Capture the cell that displays the provided text and extract its (x, y) central coordinate. 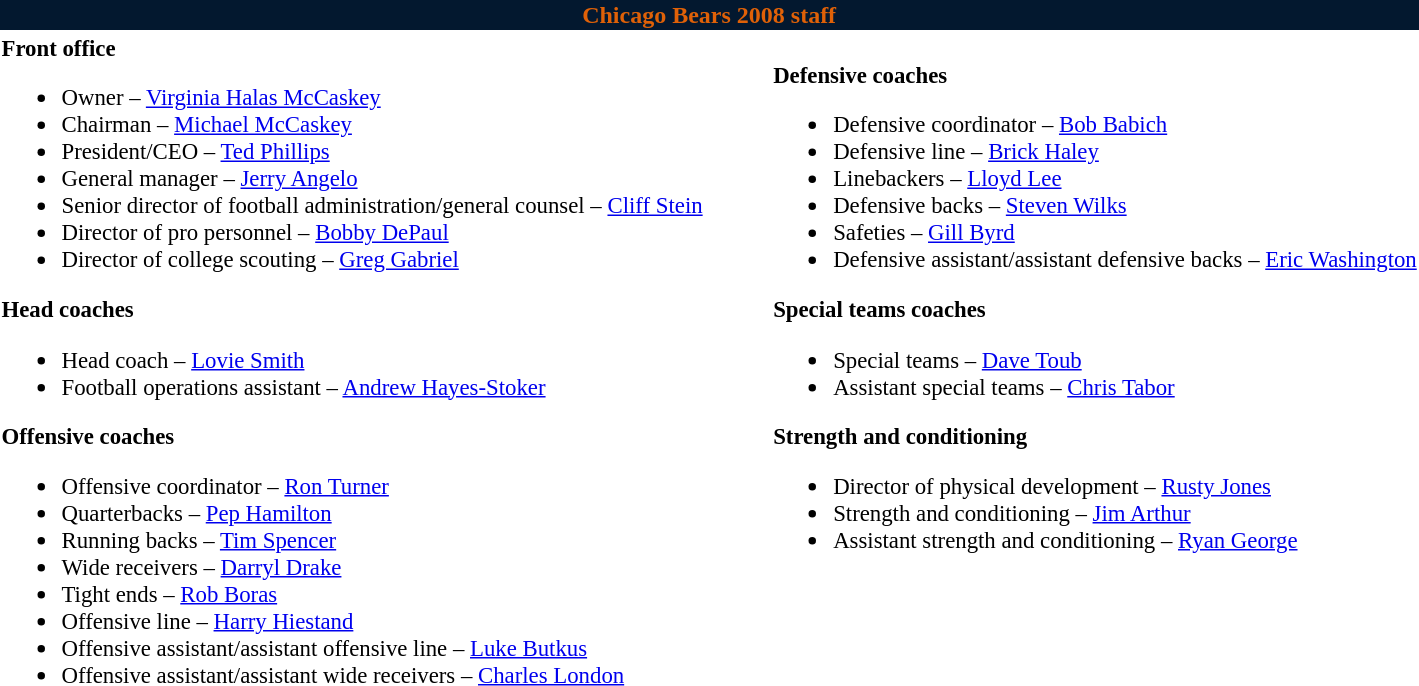
Chicago Bears 2008 staff (709, 15)
